For the text-containing cell, return its midpoint in [x, y] coordinate format. 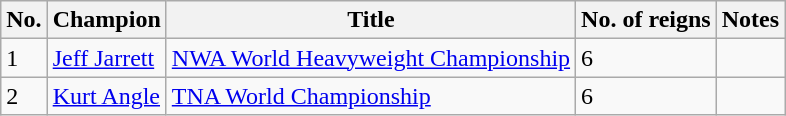
Notes [750, 20]
1 [24, 58]
TNA World Championship [370, 96]
NWA World Heavyweight Championship [370, 58]
2 [24, 96]
Kurt Angle [106, 96]
No. of reigns [646, 20]
Jeff Jarrett [106, 58]
No. [24, 20]
Champion [106, 20]
Title [370, 20]
